Detect which cell encompasses the target text, then output its (x, y) center coordinate. 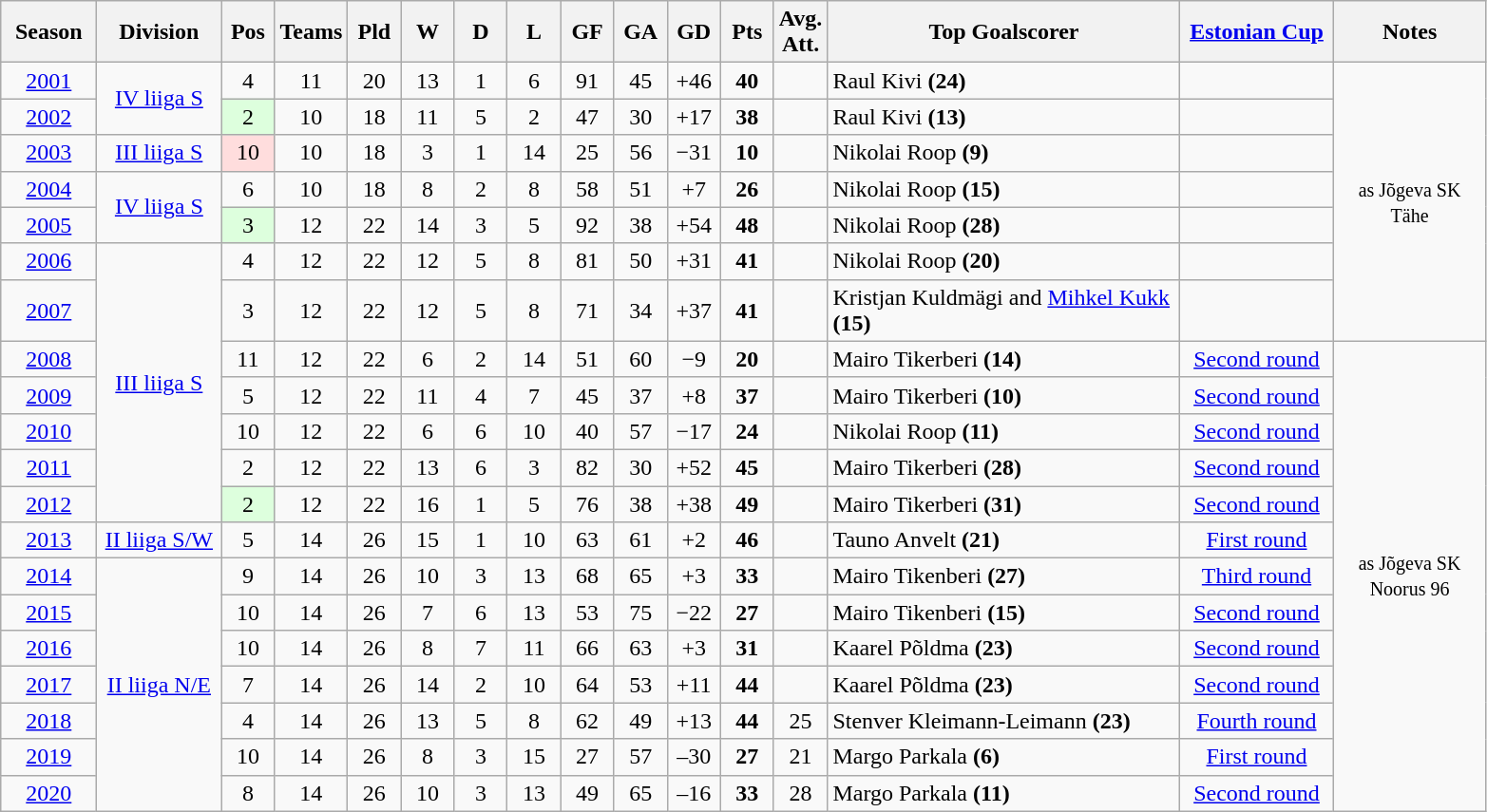
71 (587, 310)
+31 (694, 261)
50 (640, 261)
2015 (49, 613)
W (428, 32)
21 (800, 757)
31 (747, 649)
76 (587, 504)
as Jõgeva SK Noorus 96 (1410, 576)
−9 (694, 359)
60 (640, 359)
GF (587, 32)
Mairo Tikerberi (10) (1003, 395)
Pts (747, 32)
II liiga S/W (160, 540)
Nikolai Roop (28) (1003, 225)
Raul Kivi (24) (1003, 81)
2010 (49, 431)
82 (587, 467)
+8 (694, 395)
+52 (694, 467)
2002 (49, 117)
Stenver Kleimann-Leimann (23) (1003, 721)
Margo Parkala (6) (1003, 757)
Raul Kivi (13) (1003, 117)
Estonian Cup (1256, 32)
−17 (694, 431)
2009 (49, 395)
2007 (49, 310)
2008 (49, 359)
2016 (49, 649)
2003 (49, 153)
Mairo Tikerberi (14) (1003, 359)
2005 (49, 225)
+7 (694, 189)
81 (587, 261)
75 (640, 613)
Fourth round (1256, 721)
–16 (694, 793)
+46 (694, 81)
Nikolai Roop (15) (1003, 189)
2001 (49, 81)
−22 (694, 613)
+13 (694, 721)
16 (428, 504)
2018 (49, 721)
Season (49, 32)
56 (640, 153)
II liiga N/E (160, 685)
GA (640, 32)
Top Goalscorer (1003, 32)
Avg. Att. (800, 32)
61 (640, 540)
Notes (1410, 32)
46 (747, 540)
GD (694, 32)
24 (747, 431)
92 (587, 225)
+11 (694, 685)
2017 (49, 685)
L (534, 32)
2020 (49, 793)
28 (800, 793)
48 (747, 225)
Nikolai Roop (20) (1003, 261)
2004 (49, 189)
64 (587, 685)
+2 (694, 540)
47 (587, 117)
Teams (312, 32)
D (481, 32)
–30 (694, 757)
Nikolai Roop (9) (1003, 153)
91 (587, 81)
Pld (374, 32)
62 (587, 721)
Mairo Tikenberi (27) (1003, 576)
Third round (1256, 576)
58 (587, 189)
Mairo Tikerberi (31) (1003, 504)
Mairo Tikenberi (15) (1003, 613)
Division (160, 32)
+54 (694, 225)
2013 (49, 540)
34 (640, 310)
2006 (49, 261)
2014 (49, 576)
2012 (49, 504)
−31 (694, 153)
+37 (694, 310)
+17 (694, 117)
9 (248, 576)
66 (587, 649)
2019 (49, 757)
Kristjan Kuldmägi and Mihkel Kukk (15) (1003, 310)
Tauno Anvelt (21) (1003, 540)
Margo Parkala (11) (1003, 793)
Mairo Tikerberi (28) (1003, 467)
Pos (248, 32)
68 (587, 576)
+38 (694, 504)
as Jõgeva SK Tähe (1410, 201)
2011 (49, 467)
Nikolai Roop (11) (1003, 431)
